Capture the cell that displays the provided text and extract its (x, y) central coordinate. 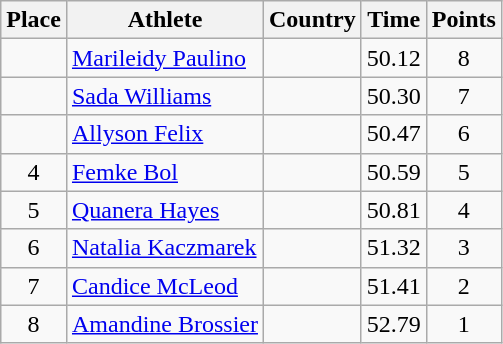
1 (464, 324)
Femke Bol (164, 172)
51.41 (394, 286)
Marileidy Paulino (164, 58)
50.47 (394, 134)
Sada Williams (164, 96)
Points (464, 20)
2 (464, 286)
50.12 (394, 58)
3 (464, 248)
Country (312, 20)
Allyson Felix (164, 134)
50.59 (394, 172)
Amandine Brossier (164, 324)
Place (34, 20)
52.79 (394, 324)
Time (394, 20)
Athlete (164, 20)
Quanera Hayes (164, 210)
51.32 (394, 248)
50.30 (394, 96)
Natalia Kaczmarek (164, 248)
Candice McLeod (164, 286)
50.81 (394, 210)
